Provide the (x, y) coordinate of the cell's center where the given text is located.  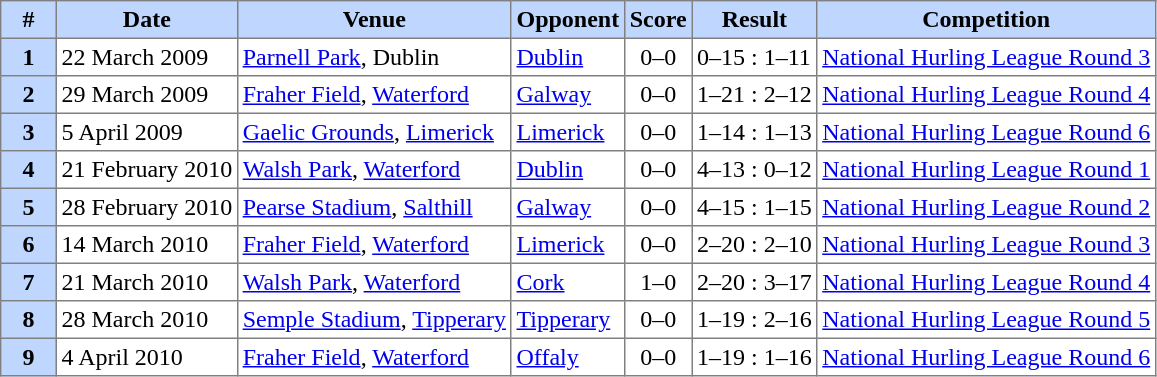
5 (29, 207)
Venue (374, 20)
National Hurling League Round 2 (986, 207)
1–0 (658, 282)
1 (29, 57)
Pearse Stadium, Salthill (374, 207)
Opponent (568, 20)
Cork (568, 282)
0–15 : 1–11 (754, 57)
Competition (986, 20)
1–19 : 1–16 (754, 357)
4 April 2010 (146, 357)
28 March 2010 (146, 320)
Tipperary (568, 320)
1–14 : 1–13 (754, 132)
9 (29, 357)
7 (29, 282)
29 March 2009 (146, 95)
4 (29, 170)
National Hurling League Round 1 (986, 170)
6 (29, 245)
2–20 : 2–10 (754, 245)
5 April 2009 (146, 132)
National Hurling League Round 5 (986, 320)
1–21 : 2–12 (754, 95)
Result (754, 20)
Score (658, 20)
4–15 : 1–15 (754, 207)
21 February 2010 (146, 170)
Offaly (568, 357)
14 March 2010 (146, 245)
2–20 : 3–17 (754, 282)
8 (29, 320)
1–19 : 2–16 (754, 320)
Gaelic Grounds, Limerick (374, 132)
21 March 2010 (146, 282)
Date (146, 20)
# (29, 20)
2 (29, 95)
3 (29, 132)
22 March 2009 (146, 57)
4–13 : 0–12 (754, 170)
Semple Stadium, Tipperary (374, 320)
28 February 2010 (146, 207)
Parnell Park, Dublin (374, 57)
